Find where the given text appears and provide that cell's center as [X, Y] coordinate. 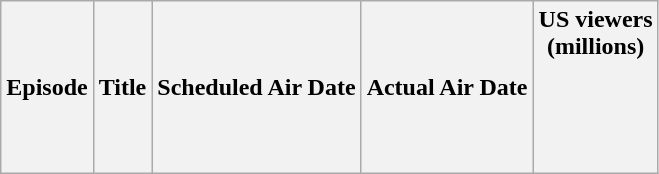
Episode [47, 88]
Scheduled Air Date [256, 88]
Title [122, 88]
US viewers(millions) [596, 88]
Actual Air Date [447, 88]
